Output the [x, y] coordinate of the center of the cell containing the given text.  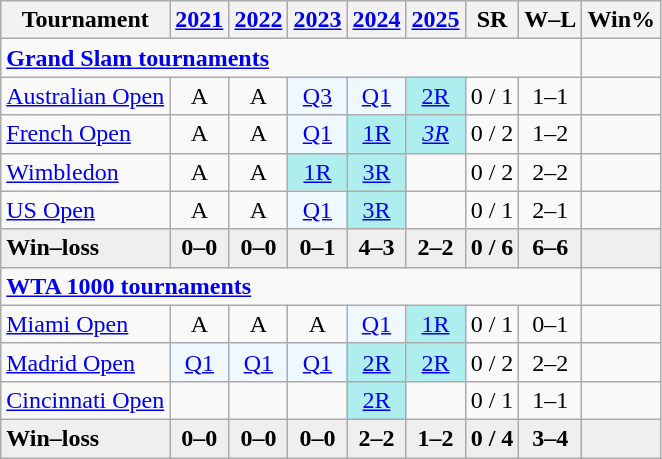
Madrid Open [86, 362]
Grand Slam tournaments [292, 58]
Q3 [318, 96]
SR [492, 20]
Australian Open [86, 96]
WTA 1000 tournaments [292, 286]
Miami Open [86, 324]
2–1 [550, 210]
2022 [258, 20]
4–3 [376, 248]
Win% [622, 20]
0 / 4 [492, 438]
French Open [86, 134]
0 / 6 [492, 248]
2021 [200, 20]
3–4 [550, 438]
2024 [376, 20]
Tournament [86, 20]
US Open [86, 210]
2025 [436, 20]
Wimbledon [86, 172]
Cincinnati Open [86, 400]
W–L [550, 20]
2023 [318, 20]
6–6 [550, 248]
